Extract the [X, Y] coordinate from the center of the cell holding the provided text.  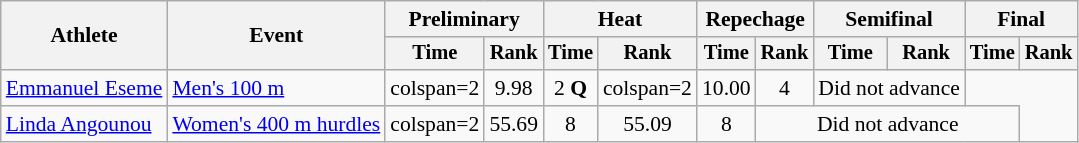
Emmanuel Eseme [84, 88]
Semifinal [889, 19]
Preliminary [464, 19]
2 Q [570, 88]
10.00 [726, 88]
Event [276, 36]
Heat [620, 19]
Linda Angounou [84, 124]
Women's 400 m hurdles [276, 124]
9.98 [514, 88]
55.69 [514, 124]
Men's 100 m [276, 88]
Repechage [755, 19]
4 [785, 88]
Final [1021, 19]
Athlete [84, 36]
55.09 [648, 124]
